Return the [X, Y] coordinate for the center point of the cell that contains the specified text.  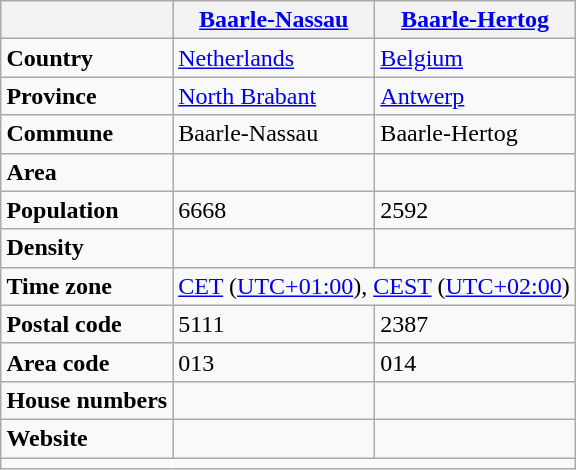
Area code [87, 362]
Area [87, 172]
Commune [87, 134]
013 [274, 362]
Postal code [87, 324]
House numbers [87, 400]
014 [475, 362]
Netherlands [274, 58]
Density [87, 248]
Website [87, 438]
Province [87, 96]
5111 [274, 324]
Country [87, 58]
6668 [274, 210]
Population [87, 210]
Time zone [87, 286]
Antwerp [475, 96]
Belgium [475, 58]
North Brabant [274, 96]
CET (UTC+01:00), CEST (UTC+02:00) [374, 286]
2592 [475, 210]
2387 [475, 324]
